For the text-containing cell, return its midpoint in (X, Y) coordinate format. 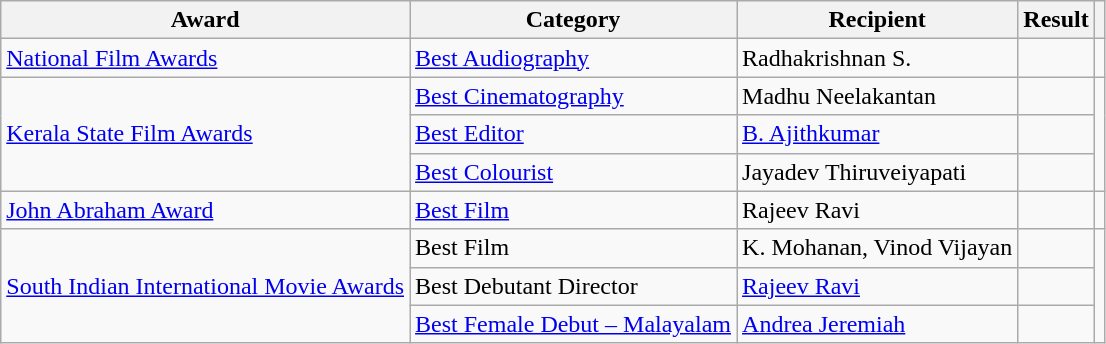
Best Female Debut – Malayalam (574, 324)
South Indian International Movie Awards (206, 286)
B. Ajithkumar (878, 134)
Result (1056, 20)
Best Cinematography (574, 96)
Category (574, 20)
Radhakrishnan S. (878, 58)
K. Mohanan, Vinod Vijayan (878, 248)
Best Audiography (574, 58)
Award (206, 20)
Best Debutant Director (574, 286)
John Abraham Award (206, 210)
Best Colourist (574, 172)
Jayadev Thiruveiyapati (878, 172)
Andrea Jeremiah (878, 324)
Best Editor (574, 134)
National Film Awards (206, 58)
Kerala State Film Awards (206, 134)
Madhu Neelakantan (878, 96)
Recipient (878, 20)
